From the cell containing the given text, extract its center point as (X, Y) coordinate. 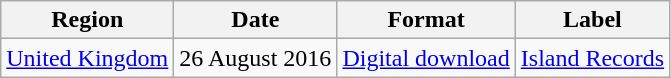
26 August 2016 (256, 58)
Region (88, 20)
Label (592, 20)
Digital download (426, 58)
Island Records (592, 58)
Date (256, 20)
United Kingdom (88, 58)
Format (426, 20)
